Locate the cell with the specified text and output its [X, Y] center coordinate. 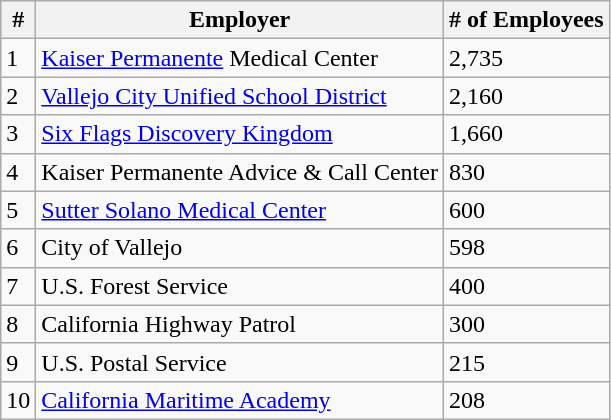
1 [18, 58]
Kaiser Permanente Medical Center [240, 58]
Vallejo City Unified School District [240, 96]
4 [18, 172]
600 [526, 210]
830 [526, 172]
U.S. Forest Service [240, 286]
598 [526, 248]
300 [526, 324]
Sutter Solano Medical Center [240, 210]
8 [18, 324]
208 [526, 400]
Kaiser Permanente Advice & Call Center [240, 172]
10 [18, 400]
# [18, 20]
400 [526, 286]
Six Flags Discovery Kingdom [240, 134]
2,160 [526, 96]
# of Employees [526, 20]
3 [18, 134]
6 [18, 248]
1,660 [526, 134]
215 [526, 362]
California Highway Patrol [240, 324]
5 [18, 210]
U.S. Postal Service [240, 362]
2 [18, 96]
City of Vallejo [240, 248]
7 [18, 286]
2,735 [526, 58]
9 [18, 362]
Employer [240, 20]
California Maritime Academy [240, 400]
